Locate the cell with the specified text and output its (X, Y) center coordinate. 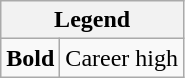
Bold (30, 58)
Career high (122, 58)
Legend (92, 20)
